Provide the (X, Y) coordinate of the cell's center where the given text is located.  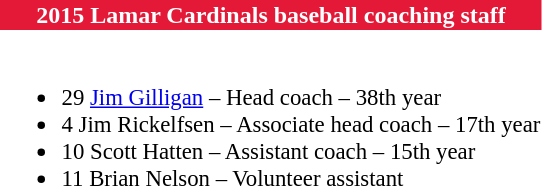
2015 Lamar Cardinals baseball coaching staff (271, 15)
